Scan for the cell matching the given text and deliver its (x, y) coordinate at center. 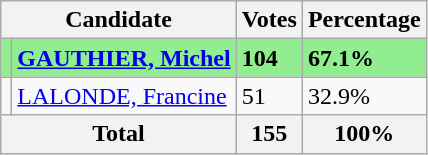
100% (364, 134)
LALONDE, Francine (124, 96)
51 (269, 96)
67.1% (364, 58)
Percentage (364, 20)
GAUTHIER, Michel (124, 58)
Candidate (118, 20)
155 (269, 134)
Total (118, 134)
Votes (269, 20)
32.9% (364, 96)
104 (269, 58)
